Determine the (x, y) coordinate at the center of the cell enclosing the given text.  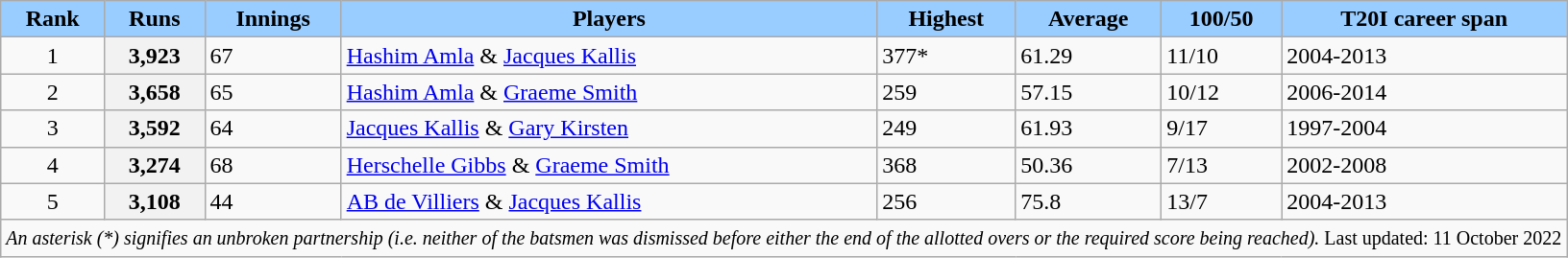
75.8 (1089, 201)
Herschelle Gibbs & Graeme Smith (609, 165)
368 (946, 165)
5 (53, 201)
3 (53, 129)
64 (273, 129)
Rank (53, 19)
Hashim Amla & Graeme Smith (609, 92)
249 (946, 129)
Average (1089, 19)
65 (273, 92)
Players (609, 19)
259 (946, 92)
3,592 (156, 129)
11/10 (1222, 56)
3,923 (156, 56)
68 (273, 165)
3,274 (156, 165)
Jacques Kallis & Gary Kirsten (609, 129)
377* (946, 56)
4 (53, 165)
100/50 (1222, 19)
50.36 (1089, 165)
7/13 (1222, 165)
44 (273, 201)
57.15 (1089, 92)
61.93 (1089, 129)
10/12 (1222, 92)
Runs (156, 19)
Highest (946, 19)
67 (273, 56)
2 (53, 92)
9/17 (1222, 129)
2006-2014 (1424, 92)
61.29 (1089, 56)
13/7 (1222, 201)
Innings (273, 19)
Hashim Amla & Jacques Kallis (609, 56)
T20I career span (1424, 19)
1997-2004 (1424, 129)
AB de Villiers & Jacques Kallis (609, 201)
3,108 (156, 201)
2002-2008 (1424, 165)
256 (946, 201)
1 (53, 56)
3,658 (156, 92)
